Output the (x, y) coordinate of the center of the cell containing the given text.  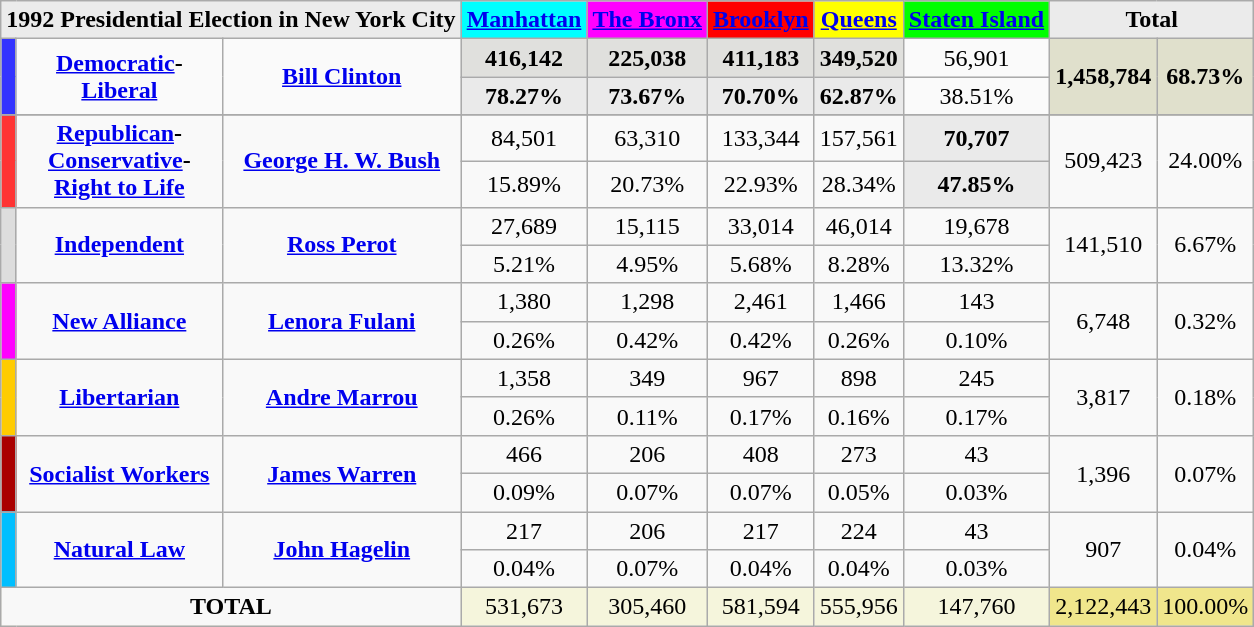
15.89% (524, 184)
1,458,784 (1104, 77)
Andre Marrou (342, 397)
305,460 (648, 607)
George H. W. Bush (342, 161)
84,501 (524, 138)
1,396 (1104, 473)
The Bronx (648, 20)
John Hagelin (342, 550)
1992 Presidential Election in New York City (231, 20)
581,594 (762, 607)
47.85% (976, 184)
1,358 (524, 378)
0.10% (976, 340)
466 (524, 454)
531,673 (524, 607)
349,520 (858, 58)
0.09% (524, 492)
24.00% (1206, 161)
New Alliance (119, 321)
967 (762, 378)
Brooklyn (762, 20)
Bill Clinton (342, 77)
5.68% (762, 264)
2,122,443 (1104, 607)
143 (976, 302)
33,014 (762, 226)
20.73% (648, 184)
1,298 (648, 302)
0.05% (858, 492)
46,014 (858, 226)
19,678 (976, 226)
3,817 (1104, 397)
509,423 (1104, 161)
408 (762, 454)
56,901 (976, 58)
147,760 (976, 607)
100.00% (1206, 607)
68.73% (1206, 77)
907 (1104, 550)
28.34% (858, 184)
Libertarian (119, 397)
0.18% (1206, 397)
James Warren (342, 473)
Natural Law (119, 550)
Total (1152, 20)
22.93% (762, 184)
898 (858, 378)
0.11% (648, 416)
15,115 (648, 226)
Republican-Conservative-Right to Life (119, 161)
6.67% (1206, 245)
141,510 (1104, 245)
349 (648, 378)
1,466 (858, 302)
273 (858, 454)
6,748 (1104, 321)
TOTAL (231, 607)
Staten Island (976, 20)
70.70% (762, 96)
157,561 (858, 138)
2,461 (762, 302)
Independent (119, 245)
Socialist Workers (119, 473)
Queens (858, 20)
13.32% (976, 264)
73.67% (648, 96)
555,956 (858, 607)
1,380 (524, 302)
224 (858, 531)
4.95% (648, 264)
245 (976, 378)
0.32% (1206, 321)
225,038 (648, 58)
5.21% (524, 264)
133,344 (762, 138)
62.87% (858, 96)
27,689 (524, 226)
Ross Perot (342, 245)
411,183 (762, 58)
8.28% (858, 264)
78.27% (524, 96)
Democratic-Liberal (119, 77)
416,142 (524, 58)
0.16% (858, 416)
Manhattan (524, 20)
63,310 (648, 138)
38.51% (976, 96)
70,707 (976, 138)
Lenora Fulani (342, 321)
